Find where the given text appears and provide that cell's center as (X, Y) coordinate. 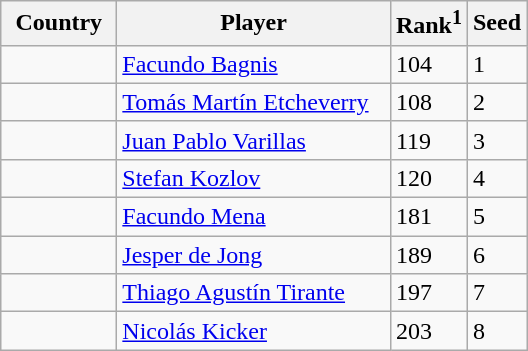
3 (496, 140)
Stefan Kozlov (254, 178)
Facundo Bagnis (254, 64)
4 (496, 178)
189 (428, 255)
Rank1 (428, 24)
181 (428, 217)
Nicolás Kicker (254, 331)
Jesper de Jong (254, 255)
2 (496, 102)
Country (59, 24)
119 (428, 140)
8 (496, 331)
120 (428, 178)
Seed (496, 24)
5 (496, 217)
108 (428, 102)
6 (496, 255)
104 (428, 64)
Juan Pablo Varillas (254, 140)
Thiago Agustín Tirante (254, 293)
197 (428, 293)
203 (428, 331)
7 (496, 293)
1 (496, 64)
Tomás Martín Etcheverry (254, 102)
Player (254, 24)
Facundo Mena (254, 217)
